Find where the given text appears and provide that cell's center as [X, Y] coordinate. 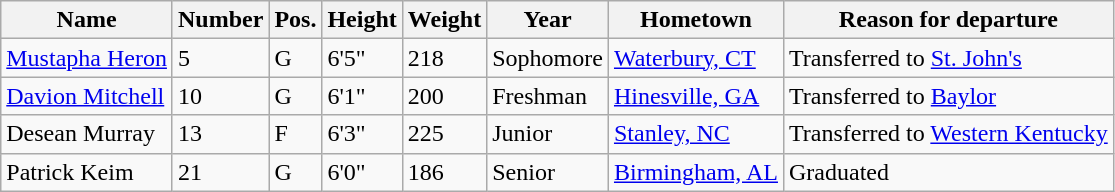
Senior [548, 172]
6'3" [362, 134]
Number [220, 20]
6'0" [362, 172]
Freshman [548, 96]
Transferred to St. John's [948, 58]
225 [444, 134]
Weight [444, 20]
Davion Mitchell [87, 96]
Transferred to Western Kentucky [948, 134]
Mustapha Heron [87, 58]
218 [444, 58]
Junior [548, 134]
Stanley, NC [696, 134]
Desean Murray [87, 134]
F [296, 134]
6'1" [362, 96]
6'5" [362, 58]
Transferred to Baylor [948, 96]
5 [220, 58]
Year [548, 20]
Sophomore [548, 58]
Birmingham, AL [696, 172]
Hometown [696, 20]
13 [220, 134]
Waterbury, CT [696, 58]
Pos. [296, 20]
186 [444, 172]
200 [444, 96]
Hinesville, GA [696, 96]
Graduated [948, 172]
21 [220, 172]
10 [220, 96]
Reason for departure [948, 20]
Name [87, 20]
Height [362, 20]
Patrick Keim [87, 172]
